From the cell containing the given text, extract its center point as [X, Y] coordinate. 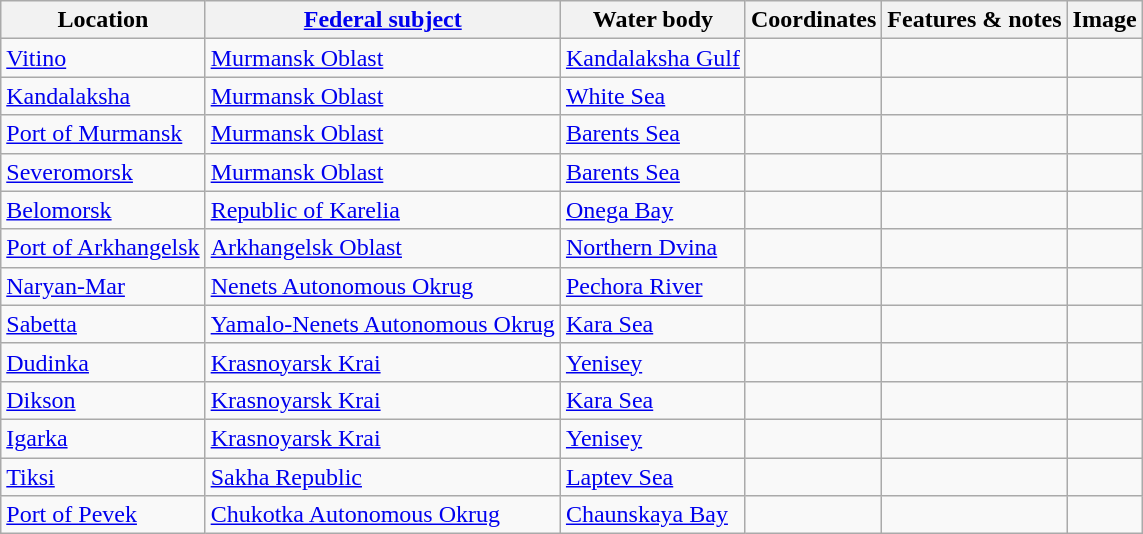
White Sea [652, 96]
Sabetta [103, 324]
Kandalaksha [103, 96]
Port of Arkhangelsk [103, 248]
Water body [652, 20]
Chukotka Autonomous Okrug [382, 515]
Port of Pevek [103, 515]
Yamalo-Nenets Autonomous Okrug [382, 324]
Severomorsk [103, 172]
Republic of Karelia [382, 210]
Naryan-Mar [103, 286]
Tiksi [103, 477]
Chaunskaya Bay [652, 515]
Sakha Republic [382, 477]
Nenets Autonomous Okrug [382, 286]
Federal subject [382, 20]
Kandalaksha Gulf [652, 58]
Coordinates [813, 20]
Pechora River [652, 286]
Dikson [103, 400]
Onega Bay [652, 210]
Northern Dvina [652, 248]
Arkhangelsk Oblast [382, 248]
Laptev Sea [652, 477]
Image [1104, 20]
Location [103, 20]
Features & notes [974, 20]
Dudinka [103, 362]
Belomorsk [103, 210]
Vitino [103, 58]
Port of Murmansk [103, 134]
Igarka [103, 438]
